For the text-containing cell, return its midpoint in [x, y] coordinate format. 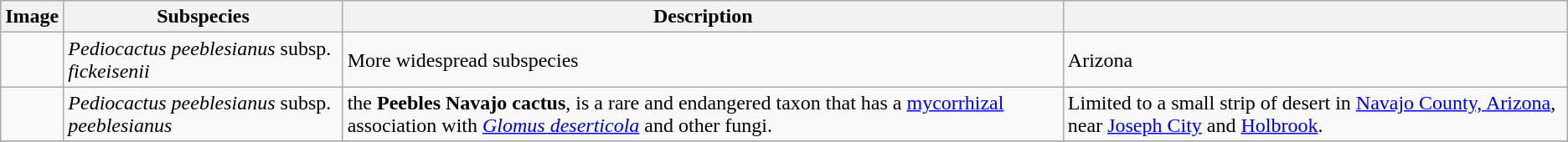
Pediocactus peeblesianus subsp. fickeisenii [203, 60]
Limited to a small strip of desert in Navajo County, Arizona, near Joseph City and Holbrook. [1315, 114]
the Peebles Navajo cactus, is a rare and endangered taxon that has a mycorrhizal association with Glomus deserticola and other fungi. [703, 114]
Description [703, 17]
More widespread subspecies [703, 60]
Subspecies [203, 17]
Image [32, 17]
Pediocactus peeblesianus subsp. peeblesianus [203, 114]
Arizona [1315, 60]
